From the cell containing the given text, extract its center point as [x, y] coordinate. 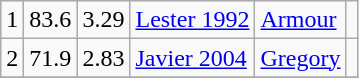
71.9 [50, 58]
Javier 2004 [192, 58]
1 [12, 20]
2 [12, 58]
3.29 [104, 20]
Armour [300, 20]
2.83 [104, 58]
Lester 1992 [192, 20]
Gregory [300, 58]
83.6 [50, 20]
